Determine the [x, y] coordinate at the center of the cell enclosing the given text.  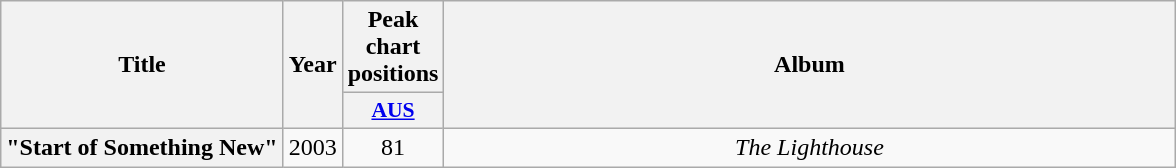
Title [142, 65]
"Start of Something New" [142, 147]
Year [312, 65]
Album [810, 65]
AUS [393, 111]
81 [393, 147]
2003 [312, 147]
The Lighthouse [810, 147]
Peak chart positions [393, 47]
